For the text-containing cell, return its midpoint in [x, y] coordinate format. 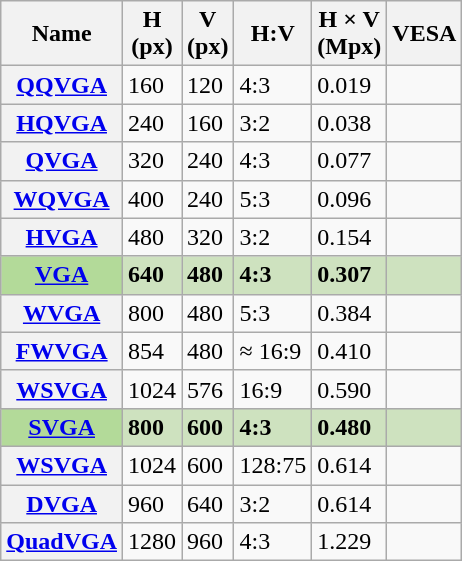
WQVGA [62, 199]
120 [208, 85]
V(px) [208, 34]
FWVGA [62, 351]
DVGA [62, 503]
16:9 [273, 389]
HQVGA [62, 123]
1.229 [350, 542]
SVGA [62, 427]
0.480 [350, 427]
H(px) [152, 34]
VESA [424, 34]
0.410 [350, 351]
H × V(Mpx) [350, 34]
0.590 [350, 389]
WVGA [62, 313]
0.384 [350, 313]
400 [152, 199]
0.096 [350, 199]
0.038 [350, 123]
0.154 [350, 237]
H:V [273, 34]
0.019 [350, 85]
854 [152, 351]
QuadVGA [62, 542]
HVGA [62, 237]
VGA [62, 275]
1280 [152, 542]
QQVGA [62, 85]
Name [62, 34]
576 [208, 389]
≈ 16:9 [273, 351]
128:75 [273, 465]
QVGA [62, 161]
0.077 [350, 161]
0.307 [350, 275]
